Provide the [X, Y] coordinate of the cell's center where the given text is located.  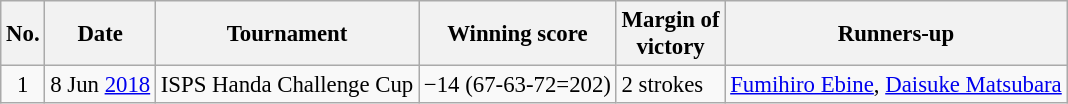
No. [23, 34]
−14 (67-63-72=202) [518, 85]
Tournament [286, 34]
Date [100, 34]
2 strokes [670, 85]
Fumihiro Ebine, Daisuke Matsubara [896, 85]
1 [23, 85]
Winning score [518, 34]
ISPS Handa Challenge Cup [286, 85]
Runners-up [896, 34]
Margin ofvictory [670, 34]
8 Jun 2018 [100, 85]
